Return the (x, y) coordinate for the center point of the cell that contains the specified text.  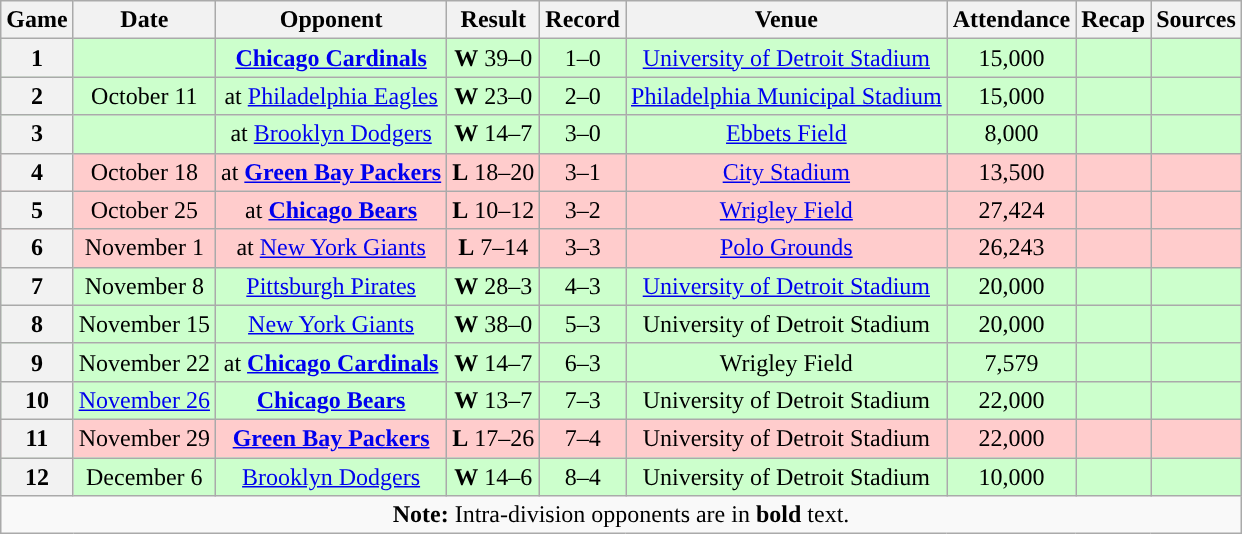
4 (37, 172)
12 (37, 477)
Date (144, 20)
December 6 (144, 477)
at Philadelphia Eagles (330, 96)
3 (37, 134)
at Chicago Cardinals (330, 362)
November 22 (144, 362)
8,000 (1011, 134)
October 25 (144, 210)
Sources (1196, 20)
3–2 (583, 210)
Green Bay Packers (330, 438)
3–3 (583, 248)
6 (37, 248)
W 39–0 (494, 58)
Opponent (330, 20)
November 1 (144, 248)
New York Giants (330, 324)
13,500 (1011, 172)
5–3 (583, 324)
6–3 (583, 362)
November 26 (144, 400)
W 38–0 (494, 324)
10,000 (1011, 477)
Game (37, 20)
Ebbets Field (787, 134)
October 18 (144, 172)
W 13–7 (494, 400)
7–3 (583, 400)
L 17–26 (494, 438)
November 8 (144, 286)
at Chicago Bears (330, 210)
7,579 (1011, 362)
November 15 (144, 324)
Note: Intra-division opponents are in bold text. (622, 515)
L 7–14 (494, 248)
1–0 (583, 58)
Philadelphia Municipal Stadium (787, 96)
Brooklyn Dodgers (330, 477)
November 29 (144, 438)
5 (37, 210)
8–4 (583, 477)
Record (583, 20)
L 18–20 (494, 172)
Pittsburgh Pirates (330, 286)
2 (37, 96)
1 (37, 58)
3–0 (583, 134)
Chicago Bears (330, 400)
at Green Bay Packers (330, 172)
Chicago Cardinals (330, 58)
at Brooklyn Dodgers (330, 134)
Result (494, 20)
10 (37, 400)
8 (37, 324)
Attendance (1011, 20)
October 11 (144, 96)
9 (37, 362)
27,424 (1011, 210)
7–4 (583, 438)
3–1 (583, 172)
W 28–3 (494, 286)
L 10–12 (494, 210)
4–3 (583, 286)
W 23–0 (494, 96)
11 (37, 438)
26,243 (1011, 248)
Venue (787, 20)
7 (37, 286)
W 14–6 (494, 477)
Recap (1114, 20)
City Stadium (787, 172)
at New York Giants (330, 248)
2–0 (583, 96)
Polo Grounds (787, 248)
